Capture the cell that displays the provided text and extract its [X, Y] central coordinate. 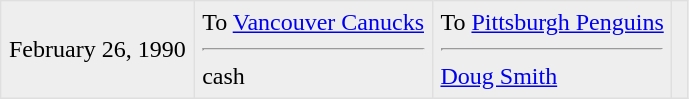
To Vancouver Canuckscash [313, 50]
February 26, 1990 [98, 50]
To Pittsburgh PenguinsDoug Smith [552, 50]
